Locate the cell with the specified text and output its (X, Y) center coordinate. 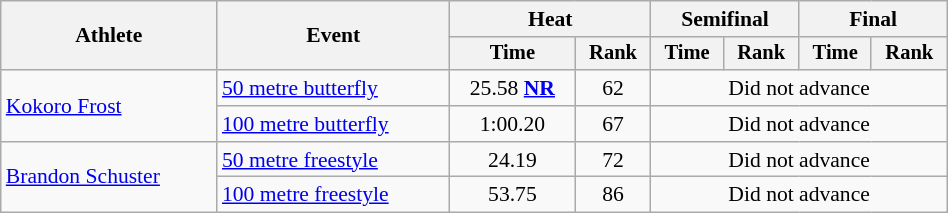
Final (873, 19)
Semifinal (725, 19)
50 metre freestyle (334, 160)
25.58 NR (512, 88)
100 metre freestyle (334, 195)
Heat (550, 19)
50 metre butterfly (334, 88)
Event (334, 36)
Athlete (109, 36)
Kokoro Frost (109, 106)
24.19 (512, 160)
100 metre butterfly (334, 124)
72 (613, 160)
53.75 (512, 195)
67 (613, 124)
Brandon Schuster (109, 178)
1:00.20 (512, 124)
86 (613, 195)
62 (613, 88)
